For the text-containing cell, return its midpoint in [X, Y] coordinate format. 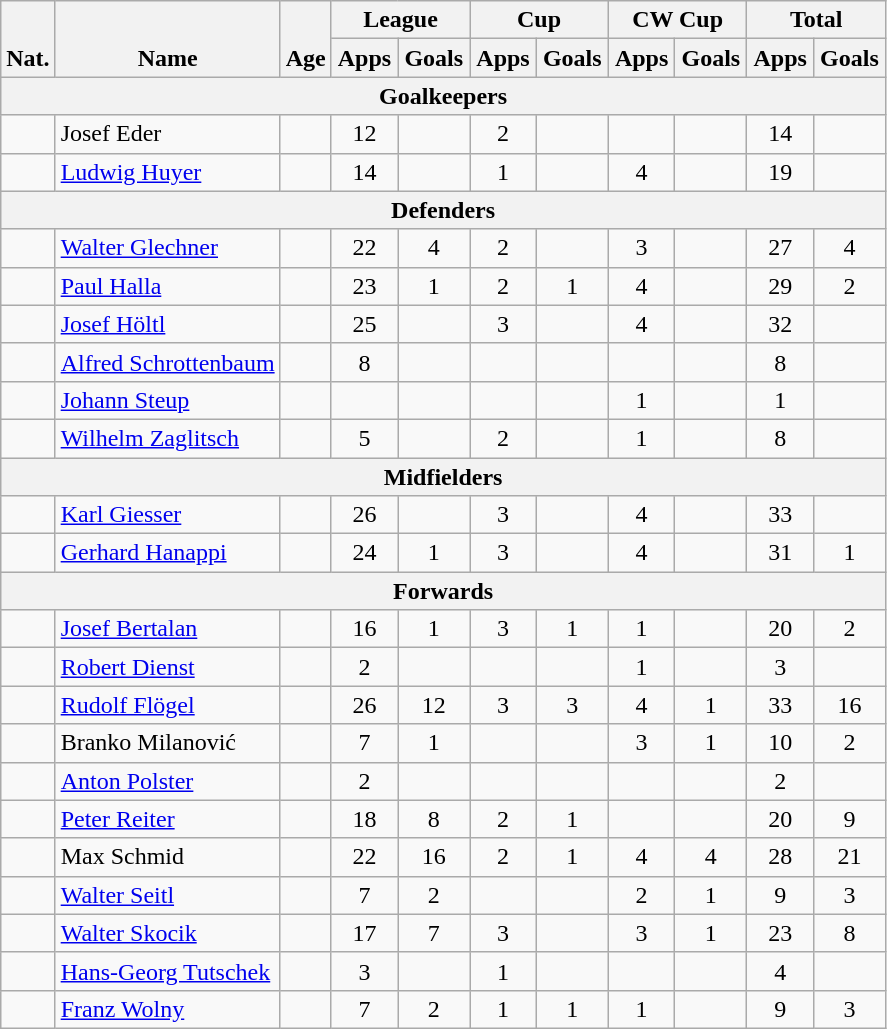
Gerhard Hanappi [168, 553]
18 [364, 819]
Peter Reiter [168, 819]
Rudolf Flögel [168, 705]
Cup [540, 20]
Walter Seitl [168, 895]
Franz Wolny [168, 1009]
32 [780, 324]
31 [780, 553]
Nat. [28, 39]
Josef Eder [168, 134]
Name [168, 39]
Branko Milanović [168, 743]
Paul Halla [168, 286]
10 [780, 743]
Total [816, 20]
League [400, 20]
Walter Skocik [168, 933]
Forwards [444, 591]
29 [780, 286]
Midfielders [444, 477]
Defenders [444, 210]
Hans-Georg Tutschek [168, 971]
Walter Glechner [168, 248]
19 [780, 172]
Johann Steup [168, 400]
CW Cup [678, 20]
5 [364, 438]
Josef Höltl [168, 324]
Max Schmid [168, 857]
25 [364, 324]
28 [780, 857]
Josef Bertalan [168, 629]
Ludwig Huyer [168, 172]
Robert Dienst [168, 667]
Karl Giesser [168, 515]
17 [364, 933]
27 [780, 248]
Alfred Schrottenbaum [168, 362]
Anton Polster [168, 781]
Wilhelm Zaglitsch [168, 438]
Goalkeepers [444, 96]
24 [364, 553]
Age [306, 39]
21 [849, 857]
